Find where the given text appears and provide that cell's center as (x, y) coordinate. 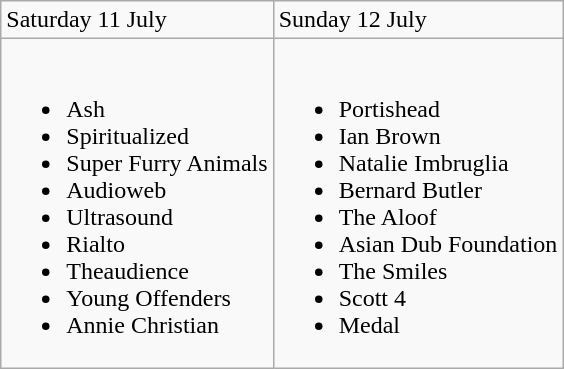
Saturday 11 July (137, 20)
AshSpiritualizedSuper Furry AnimalsAudiowebUltrasoundRialtoTheaudienceYoung OffendersAnnie Christian (137, 204)
PortisheadIan BrownNatalie ImbrugliaBernard ButlerThe AloofAsian Dub FoundationThe SmilesScott 4Medal (418, 204)
Sunday 12 July (418, 20)
